Determine the [X, Y] coordinate at the center of the cell enclosing the given text.  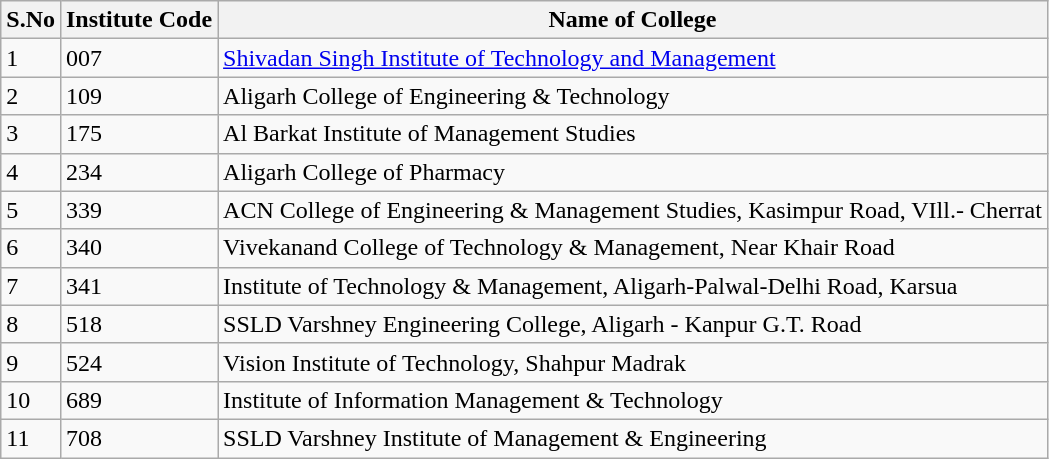
7 [31, 286]
10 [31, 400]
Institute of Information Management & Technology [633, 400]
Shivadan Singh Institute of Technology and Management [633, 58]
234 [138, 172]
Institute Code [138, 20]
Vivekanand College of Technology & Management, Near Khair Road [633, 248]
708 [138, 438]
Aligarh College of Engineering & Technology [633, 96]
109 [138, 96]
341 [138, 286]
4 [31, 172]
518 [138, 324]
ACN College of Engineering & Management Studies, Kasimpur Road, VIll.- Cherrat [633, 210]
Aligarh College of Pharmacy [633, 172]
2 [31, 96]
9 [31, 362]
8 [31, 324]
Institute of Technology & Management, Aligarh-Palwal-Delhi Road, Karsua [633, 286]
SSLD Varshney Institute of Management & Engineering [633, 438]
Vision Institute of Technology, Shahpur Madrak [633, 362]
340 [138, 248]
007 [138, 58]
SSLD Varshney Engineering College, Aligarh - Kanpur G.T. Road [633, 324]
1 [31, 58]
3 [31, 134]
Name of College [633, 20]
175 [138, 134]
689 [138, 400]
524 [138, 362]
11 [31, 438]
5 [31, 210]
Al Barkat Institute of Management Studies [633, 134]
S.No [31, 20]
339 [138, 210]
6 [31, 248]
